Return [X, Y] of the center of cell containing provided text 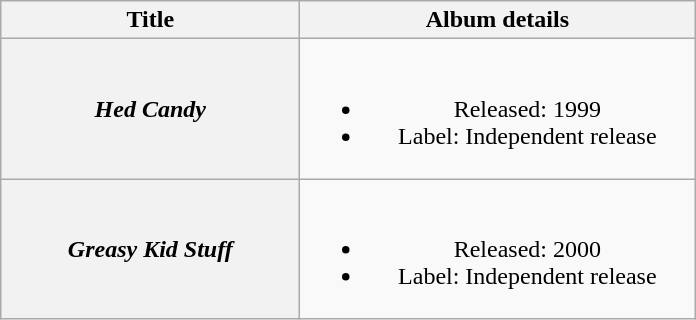
Greasy Kid Stuff [150, 249]
Hed Candy [150, 109]
Released: 2000Label: Independent release [498, 249]
Released: 1999Label: Independent release [498, 109]
Title [150, 20]
Album details [498, 20]
